Pinpoint the cell where the given text exists, returning its (x, y) midpoint coordinate. 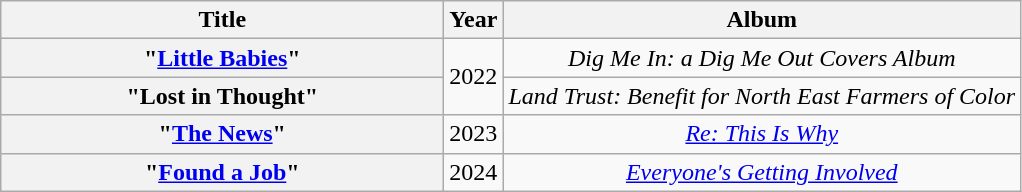
Everyone's Getting Involved (762, 172)
2023 (474, 134)
"Found a Job" (222, 172)
Dig Me In: a Dig Me Out Covers Album (762, 58)
Land Trust: Benefit for North East Farmers of Color (762, 96)
2022 (474, 77)
"Little Babies" (222, 58)
Album (762, 20)
2024 (474, 172)
Re: This Is Why (762, 134)
Year (474, 20)
"The News" (222, 134)
Title (222, 20)
"Lost in Thought" (222, 96)
